Output the (X, Y) coordinate of the center of the cell containing the given text.  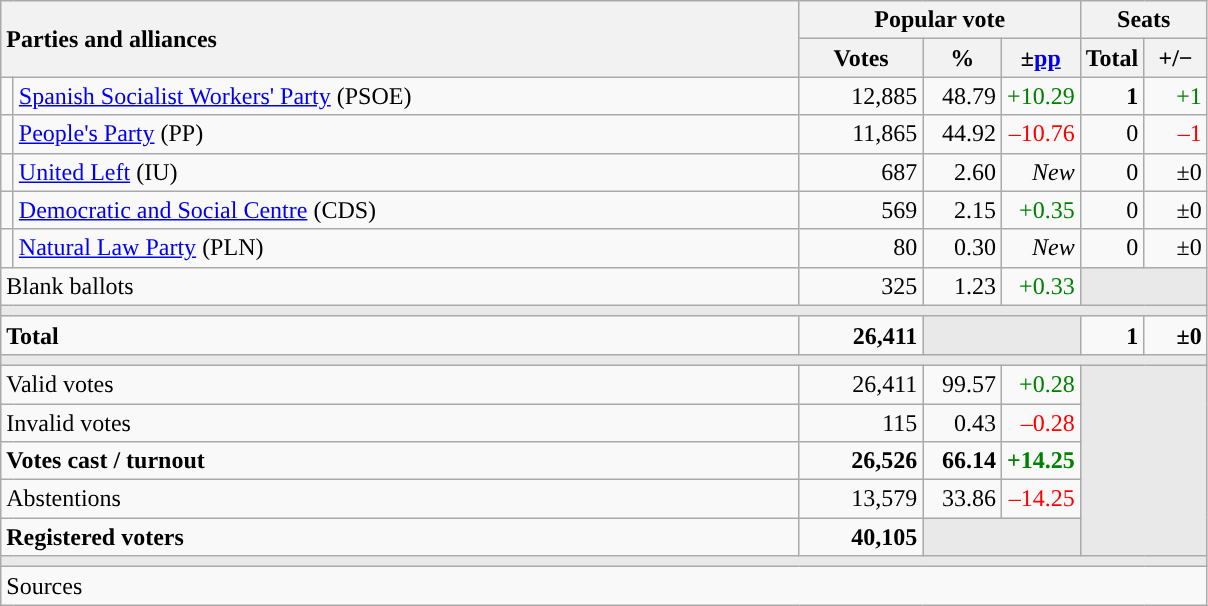
2.15 (962, 210)
Parties and alliances (400, 39)
United Left (IU) (406, 172)
+0.33 (1040, 286)
99.57 (962, 384)
–1 (1176, 134)
People's Party (PP) (406, 134)
Registered voters (400, 537)
44.92 (962, 134)
±pp (1040, 58)
40,105 (861, 537)
48.79 (962, 96)
+/− (1176, 58)
–0.28 (1040, 423)
+0.35 (1040, 210)
% (962, 58)
Democratic and Social Centre (CDS) (406, 210)
–10.76 (1040, 134)
569 (861, 210)
Abstentions (400, 499)
Votes (861, 58)
11,865 (861, 134)
Invalid votes (400, 423)
0.30 (962, 248)
325 (861, 286)
2.60 (962, 172)
Popular vote (940, 20)
Valid votes (400, 384)
+1 (1176, 96)
+10.29 (1040, 96)
Votes cast / turnout (400, 461)
Spanish Socialist Workers' Party (PSOE) (406, 96)
Seats (1144, 20)
Blank ballots (400, 286)
12,885 (861, 96)
13,579 (861, 499)
66.14 (962, 461)
33.86 (962, 499)
Sources (604, 586)
115 (861, 423)
80 (861, 248)
0.43 (962, 423)
–14.25 (1040, 499)
+0.28 (1040, 384)
26,526 (861, 461)
687 (861, 172)
1.23 (962, 286)
+14.25 (1040, 461)
Natural Law Party (PLN) (406, 248)
